Extract the [X, Y] coordinate from the center of the cell holding the provided text.  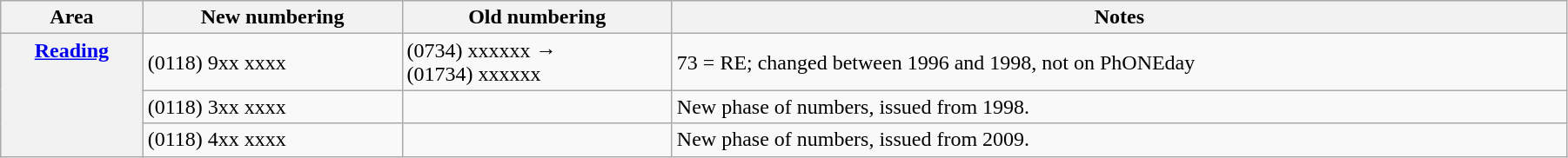
New phase of numbers, issued from 2009. [1119, 140]
(0118) 9xx xxxx [272, 63]
(0118) 3xx xxxx [272, 107]
(0734) xxxxxx →(01734) xxxxxx [537, 63]
Old numbering [537, 17]
New phase of numbers, issued from 1998. [1119, 107]
Area [71, 17]
(0118) 4xx xxxx [272, 140]
New numbering [272, 17]
Reading [71, 95]
73 = RE; changed between 1996 and 1998, not on PhONEday [1119, 63]
Notes [1119, 17]
